Pinpoint the cell where the given text exists, returning its (X, Y) midpoint coordinate. 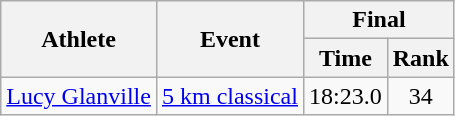
Lucy Glanville (79, 96)
34 (420, 96)
Final (378, 20)
Event (230, 39)
18:23.0 (345, 96)
Athlete (79, 39)
5 km classical (230, 96)
Rank (420, 58)
Time (345, 58)
